For the text-containing cell, return its midpoint in [x, y] coordinate format. 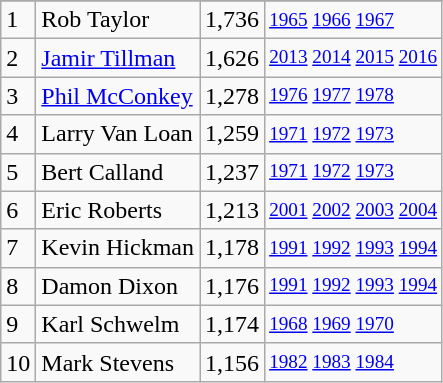
1,736 [232, 20]
1 [18, 20]
1965 1966 1967 [354, 20]
Damon Dixon [118, 286]
1,176 [232, 286]
1,174 [232, 324]
1982 1983 1984 [354, 362]
1976 1977 1978 [354, 96]
Karl Schwelm [118, 324]
1,626 [232, 58]
1968 1969 1970 [354, 324]
10 [18, 362]
Jamir Tillman [118, 58]
Phil McConkey [118, 96]
3 [18, 96]
Kevin Hickman [118, 248]
9 [18, 324]
1,237 [232, 172]
1,259 [232, 134]
7 [18, 248]
2001 2002 2003 2004 [354, 210]
2 [18, 58]
2013 2014 2015 2016 [354, 58]
Bert Calland [118, 172]
Larry Van Loan [118, 134]
4 [18, 134]
1,278 [232, 96]
5 [18, 172]
Rob Taylor [118, 20]
1,178 [232, 248]
Mark Stevens [118, 362]
1,213 [232, 210]
1,156 [232, 362]
6 [18, 210]
8 [18, 286]
Eric Roberts [118, 210]
